Find where the given text appears and provide that cell's center as [X, Y] coordinate. 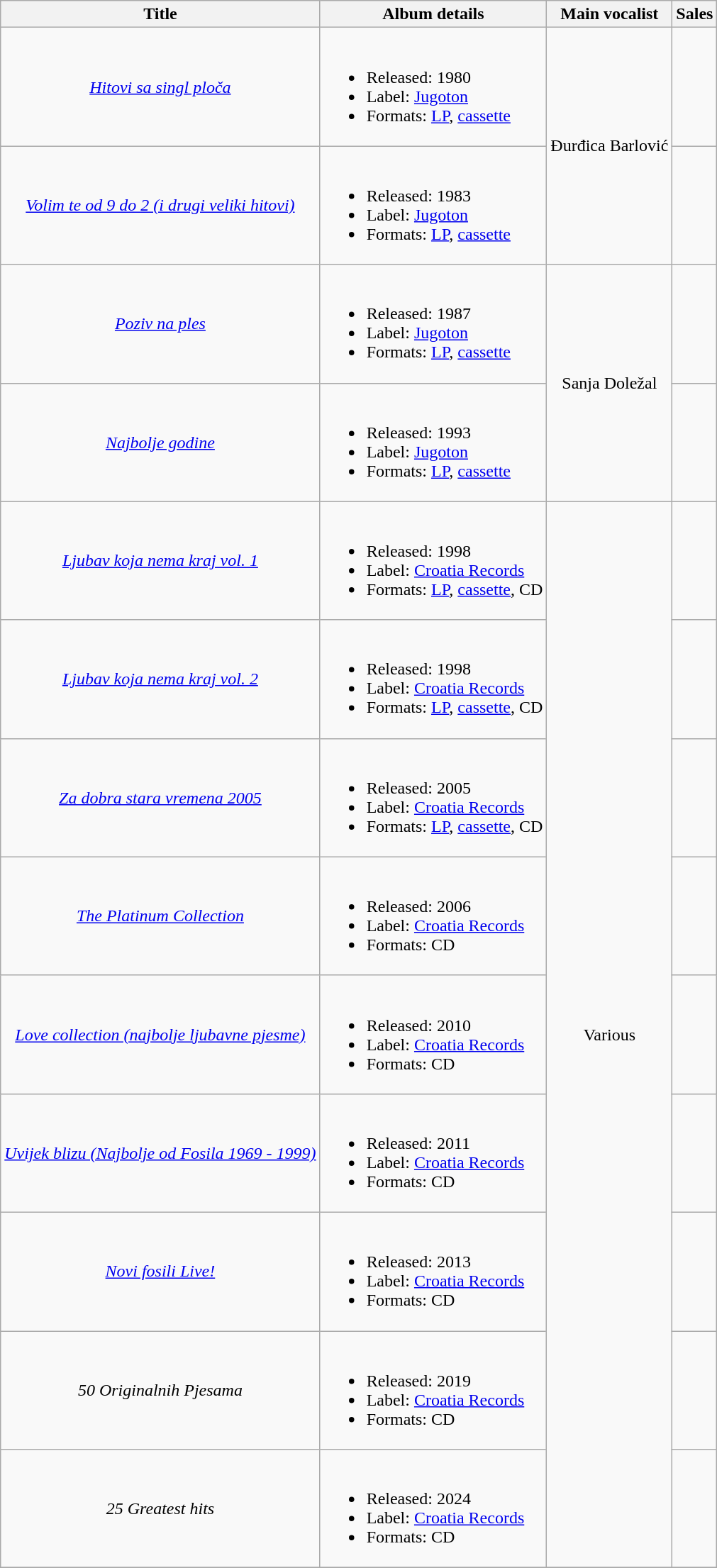
Released: 2005Label: Croatia RecordsFormats: LP, cassette, CD [433, 797]
Released: 2024Label: Croatia RecordsFormats: CD [433, 1509]
Various [610, 1035]
Najbolje godine [160, 443]
Title [160, 14]
Released: 1987Label: JugotonFormats: LP, cassette [433, 323]
Released: 1983Label: JugotonFormats: LP, cassette [433, 206]
Love collection (najbolje ljubavne pjesme) [160, 1034]
Released: 2011Label: Croatia RecordsFormats: CD [433, 1153]
Poziv na ples [160, 323]
Released: 2013Label: Croatia RecordsFormats: CD [433, 1271]
Volim te od 9 do 2 (i drugi veliki hitovi) [160, 206]
Ljubav koja nema kraj vol. 2 [160, 679]
Sales [695, 14]
Hitovi sa singl ploča [160, 87]
Uvijek blizu (Najbolje od Fosila 1969 - 1999) [160, 1153]
Released: 1993Label: JugotonFormats: LP, cassette [433, 443]
Released: 1980Label: JugotonFormats: LP, cassette [433, 87]
Released: 2019Label: Croatia RecordsFormats: CD [433, 1390]
Sanja Doležal [610, 383]
Released: 2010Label: Croatia RecordsFormats: CD [433, 1034]
Album details [433, 14]
Ljubav koja nema kraj vol. 1 [160, 560]
Main vocalist [610, 14]
Đurđica Barlović [610, 146]
50 Originalnih Pjesama [160, 1390]
Za dobra stara vremena 2005 [160, 797]
Released: 2006Label: Croatia RecordsFormats: CD [433, 916]
Novi fosili Live! [160, 1271]
The Platinum Collection [160, 916]
25 Greatest hits [160, 1509]
